Capture the cell that displays the provided text and extract its (X, Y) central coordinate. 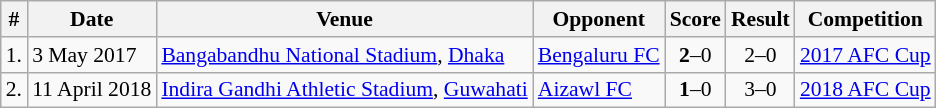
Bangabandhu National Stadium, Dhaka (344, 55)
2. (14, 90)
3–0 (760, 90)
Date (92, 19)
Aizawl FC (599, 90)
3 May 2017 (92, 55)
1–0 (696, 90)
Score (696, 19)
Result (760, 19)
Opponent (599, 19)
Competition (866, 19)
# (14, 19)
1. (14, 55)
Venue (344, 19)
2017 AFC Cup (866, 55)
Bengaluru FC (599, 55)
Indira Gandhi Athletic Stadium, Guwahati (344, 90)
2018 AFC Cup (866, 90)
11 April 2018 (92, 90)
